Determine the [x, y] coordinate at the center of the cell enclosing the given text.  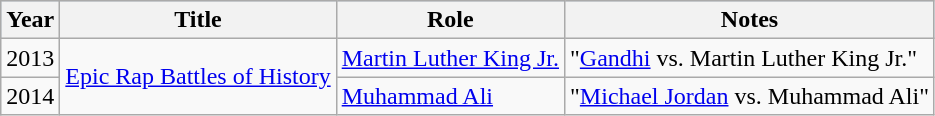
2013 [30, 58]
Epic Rap Battles of History [198, 77]
Title [198, 20]
Notes [750, 20]
"Michael Jordan vs. Muhammad Ali" [750, 96]
Martin Luther King Jr. [450, 58]
Role [450, 20]
Muhammad Ali [450, 96]
2014 [30, 96]
Year [30, 20]
"Gandhi vs. Martin Luther King Jr." [750, 58]
